For the text-containing cell, return its midpoint in [x, y] coordinate format. 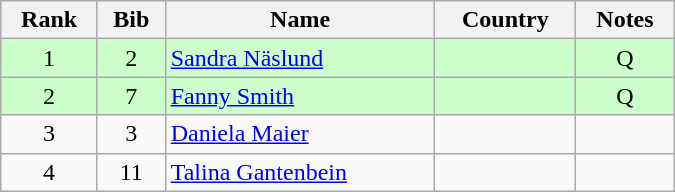
Name [300, 20]
Rank [50, 20]
Fanny Smith [300, 96]
11 [131, 172]
4 [50, 172]
Country [506, 20]
Bib [131, 20]
Daniela Maier [300, 134]
Notes [626, 20]
Talina Gantenbein [300, 172]
1 [50, 58]
7 [131, 96]
Sandra Näslund [300, 58]
